Capture the cell that displays the provided text and extract its (x, y) central coordinate. 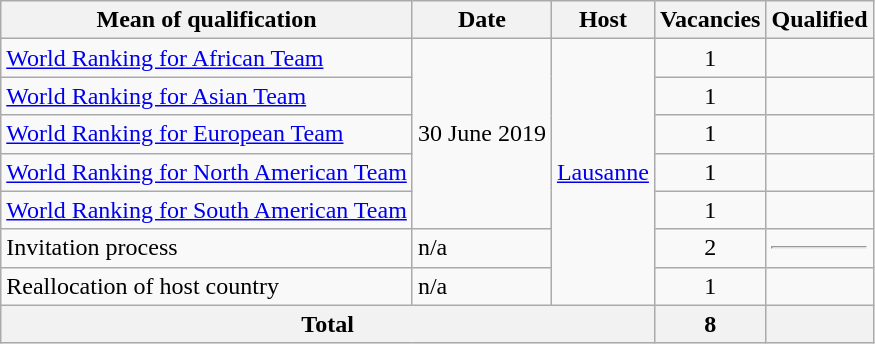
Mean of qualification (207, 20)
World Ranking for North American Team (207, 172)
World Ranking for European Team (207, 134)
World Ranking for African Team (207, 58)
30 June 2019 (482, 134)
Invitation process (207, 248)
Reallocation of host country (207, 286)
World Ranking for Asian Team (207, 96)
Date (482, 20)
Total (328, 324)
Vacancies (710, 20)
Host (602, 20)
8 (710, 324)
Qualified (820, 20)
Lausanne (602, 172)
2 (710, 248)
World Ranking for South American Team (207, 210)
